Scan for the cell matching the given text and deliver its (x, y) coordinate at center. 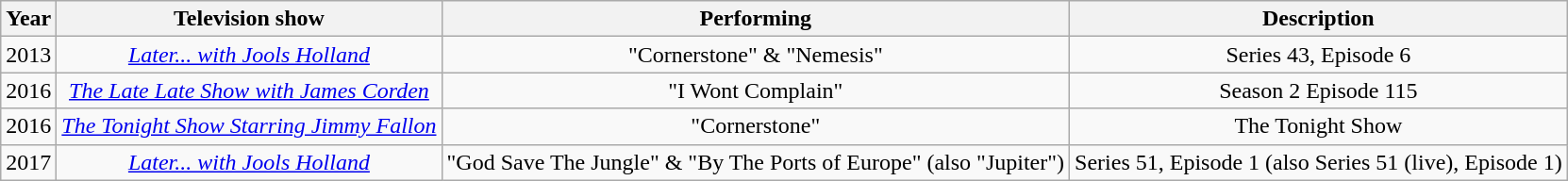
The Late Late Show with James Corden (249, 90)
The Tonight Show (1319, 126)
Series 51, Episode 1 (also Series 51 (live), Episode 1) (1319, 162)
"Cornerstone" & "Nemesis" (756, 55)
Television show (249, 19)
"Cornerstone" (756, 126)
"I Wont Complain" (756, 90)
Year (28, 19)
2017 (28, 162)
Series 43, Episode 6 (1319, 55)
Description (1319, 19)
"God Save The Jungle" & "By The Ports of Europe" (also "Jupiter") (756, 162)
The Tonight Show Starring Jimmy Fallon (249, 126)
Performing (756, 19)
Season 2 Episode 115 (1319, 90)
2013 (28, 55)
